For the text-containing cell, return its midpoint in (X, Y) coordinate format. 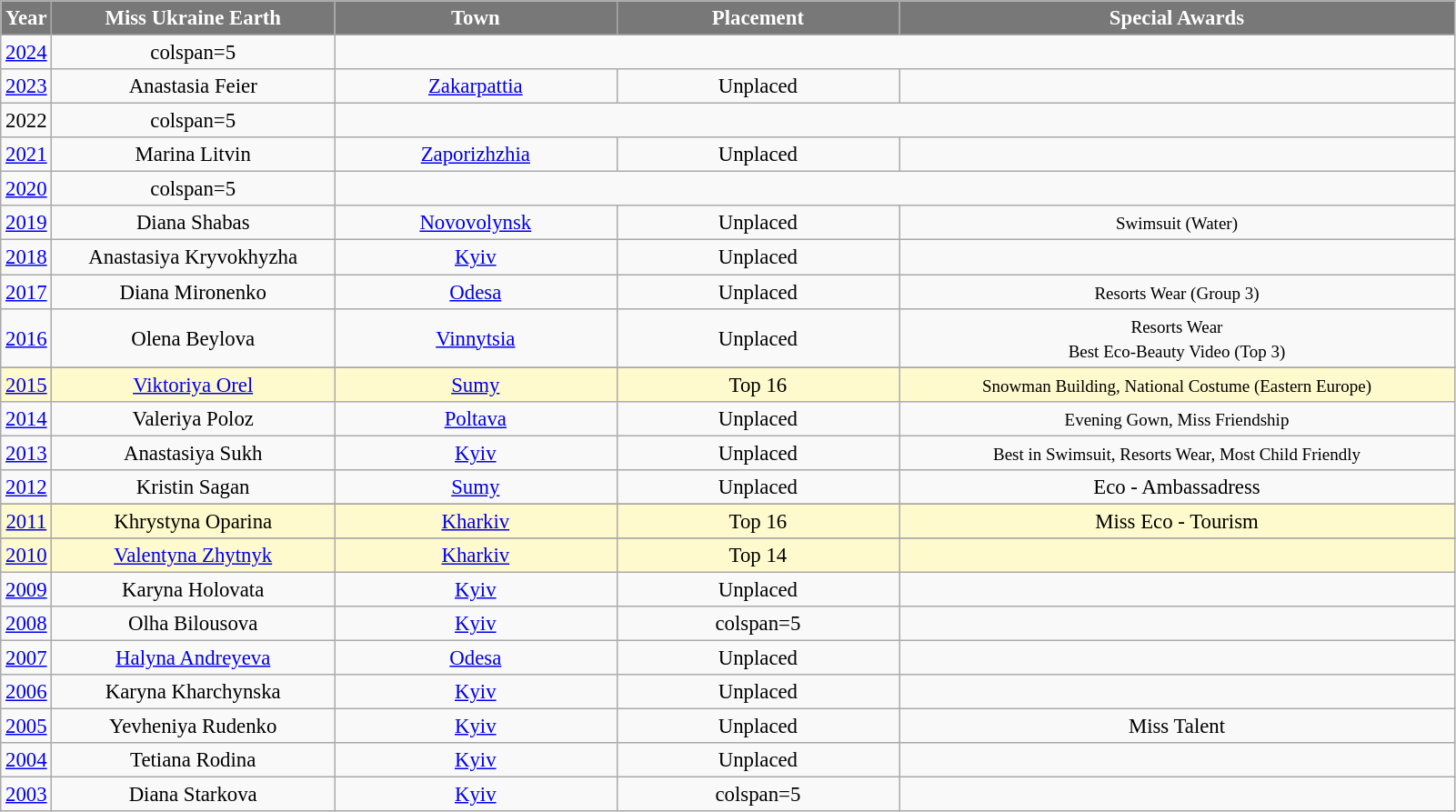
Resorts WearBest Eco-Beauty Video (Top 3) (1177, 338)
Diana Shabas (193, 223)
Karyna Kharchynska (193, 692)
2006 (26, 692)
Halyna Andreyeva (193, 658)
2007 (26, 658)
Evening Gown, Miss Friendship (1177, 418)
Vinnytsia (477, 338)
Olena Beylova (193, 338)
Anastasia Feier (193, 86)
Best in Swimsuit, Resorts Wear, Most Child Friendly (1177, 453)
Marina Litvin (193, 155)
2003 (26, 795)
2011 (26, 521)
Zakarpattia (477, 86)
2021 (26, 155)
Tetiana Rodina (193, 760)
Top 14 (758, 556)
2020 (26, 189)
2019 (26, 223)
2022 (26, 121)
Placement (758, 18)
Novovolynsk (477, 223)
Olha Bilousova (193, 624)
Year (26, 18)
2024 (26, 53)
Karyna Holovata (193, 589)
Valeriya Poloz (193, 418)
Poltava (477, 418)
Resorts Wear (Group 3) (1177, 292)
Anastasiya Kryvokhyzha (193, 257)
Diana Starkova (193, 795)
2016 (26, 338)
2010 (26, 556)
Swimsuit (Water) (1177, 223)
Kristin Sagan (193, 487)
2018 (26, 257)
2004 (26, 760)
Zaporizhzhia (477, 155)
Town (477, 18)
Viktoriya Orel (193, 385)
Miss Talent (1177, 727)
2017 (26, 292)
Miss Ukraine Earth (193, 18)
2015 (26, 385)
Eco - Ambassadress (1177, 487)
2005 (26, 727)
Snowman Building, National Costume (Eastern Europe) (1177, 385)
2023 (26, 86)
Khrystyna Oparina (193, 521)
Valentyna Zhytnyk (193, 556)
2009 (26, 589)
2013 (26, 453)
2012 (26, 487)
2008 (26, 624)
Anastasiya Sukh (193, 453)
2014 (26, 418)
Diana Mironenko (193, 292)
Miss Eco - Tourism (1177, 521)
Yevheniya Rudenko (193, 727)
Special Awards (1177, 18)
